Detect which cell encompasses the target text, then output its (x, y) center coordinate. 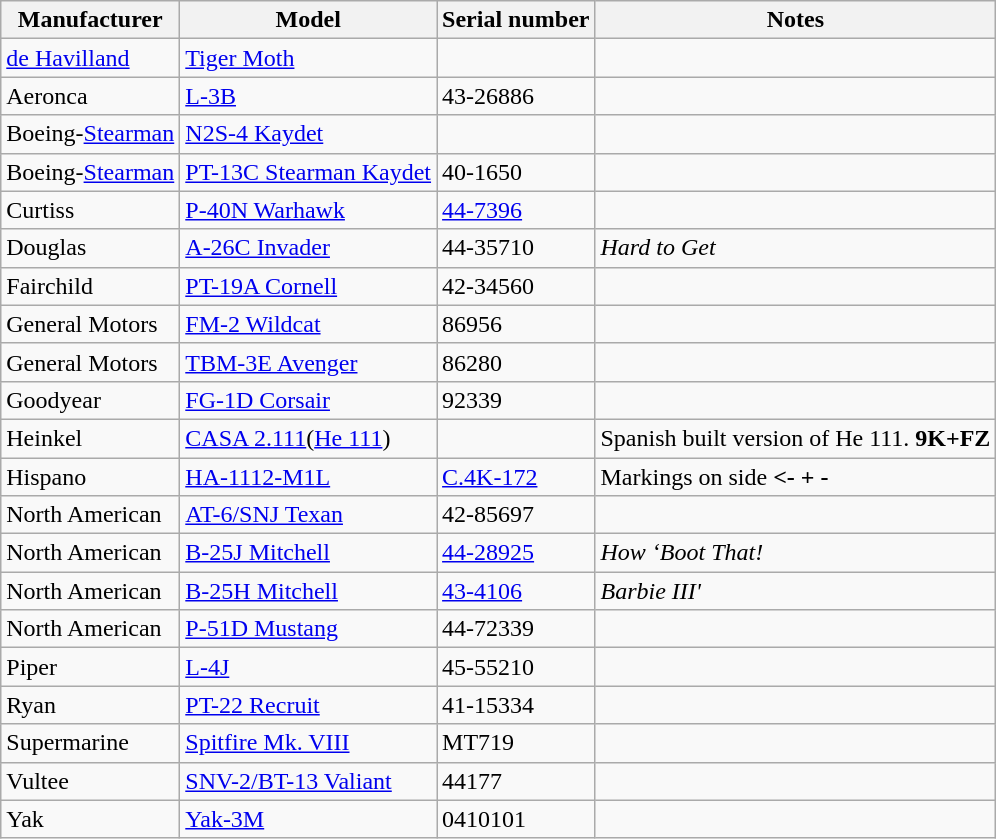
Model (308, 20)
PT-22 Recruit (308, 705)
MT719 (516, 743)
L-4J (308, 667)
Goodyear (90, 400)
44-35710 (516, 248)
CASA 2.111(He 111) (308, 438)
A-26C Invader (308, 248)
Vultee (90, 781)
42-34560 (516, 286)
Supermarine (90, 743)
44-7396 (516, 210)
Spanish built version of He 111. 9K+FZ (796, 438)
42-85697 (516, 515)
How ‘Boot That! (796, 553)
44177 (516, 781)
44-72339 (516, 629)
B-25H Mitchell (308, 591)
HA-1112-M1L (308, 477)
Heinkel (90, 438)
FM-2 Wildcat (308, 324)
Hispano (90, 477)
Spitfire Mk. VIII (308, 743)
SNV-2/BT-13 Valiant (308, 781)
N2S-4 Kaydet (308, 134)
Serial number (516, 20)
45-55210 (516, 667)
Notes (796, 20)
86956 (516, 324)
Curtiss (90, 210)
43-4106 (516, 591)
Markings on side <- + - (796, 477)
P-40N Warhawk (308, 210)
C.4K-172 (516, 477)
Fairchild (90, 286)
44-28925 (516, 553)
PT-13C Stearman Kaydet (308, 172)
PT-19A Cornell (308, 286)
Douglas (90, 248)
B-25J Mitchell (308, 553)
AT-6/SNJ Texan (308, 515)
FG-1D Corsair (308, 400)
Yak (90, 819)
Hard to Get (796, 248)
43-26886 (516, 96)
Barbie III' (796, 591)
92339 (516, 400)
Aeronca (90, 96)
de Havilland (90, 58)
Manufacturer (90, 20)
L-3B (308, 96)
TBM-3E Avenger (308, 362)
Yak-3M (308, 819)
40-1650 (516, 172)
Ryan (90, 705)
0410101 (516, 819)
Tiger Moth (308, 58)
Piper (90, 667)
86280 (516, 362)
P-51D Mustang (308, 629)
41-15334 (516, 705)
